Scan for the cell matching the given text and deliver its [X, Y] coordinate at center. 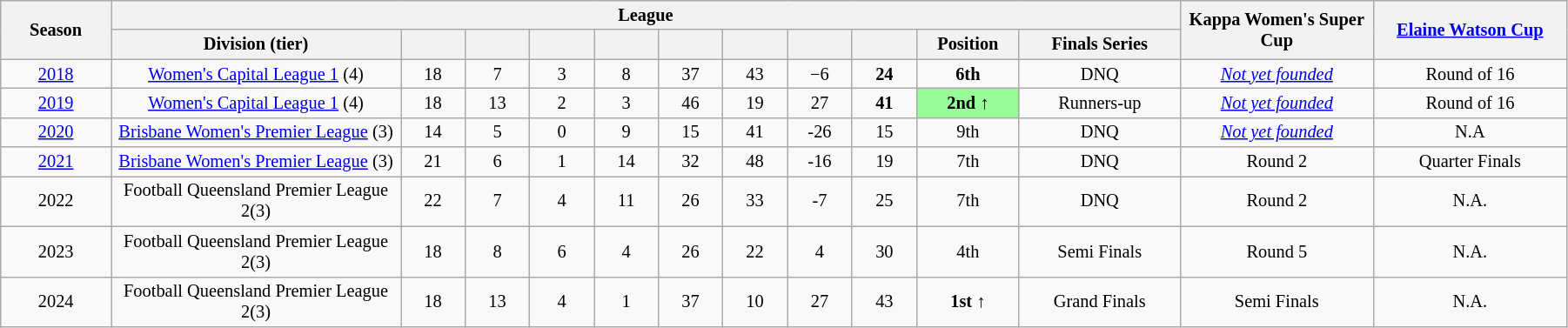
2018 [56, 74]
Finals Series [1100, 44]
Grand Finals [1100, 302]
Runners-up [1100, 103]
Quarter Finals [1470, 162]
2020 [56, 132]
1st ↑ [968, 302]
0 [562, 132]
Position [968, 44]
2023 [56, 251]
9th [968, 132]
25 [884, 201]
2024 [56, 302]
48 [755, 162]
-7 [820, 201]
Kappa Women's Super Cup [1277, 30]
30 [884, 251]
6th [968, 74]
2nd ↑ [968, 103]
2 [562, 103]
32 [691, 162]
10 [755, 302]
Season [56, 30]
33 [755, 201]
24 [884, 74]
2019 [56, 103]
N.A [1470, 132]
League [646, 15]
2022 [56, 201]
5 [498, 132]
46 [691, 103]
11 [627, 201]
2021 [56, 162]
4th [968, 251]
Round 5 [1277, 251]
Division (tier) [256, 44]
−6 [820, 74]
Elaine Watson Cup [1470, 30]
9 [627, 132]
-26 [820, 132]
-16 [820, 162]
21 [433, 162]
